Capture the cell that displays the provided text and extract its (x, y) central coordinate. 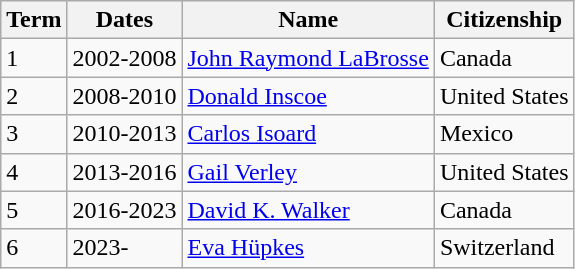
Switzerland (504, 248)
2 (34, 96)
2002-2008 (124, 58)
2010-2013 (124, 134)
5 (34, 210)
Mexico (504, 134)
David K. Walker (308, 210)
Citizenship (504, 20)
Carlos Isoard (308, 134)
6 (34, 248)
Gail Verley (308, 172)
1 (34, 58)
John Raymond LaBrosse (308, 58)
3 (34, 134)
2013-2016 (124, 172)
2008-2010 (124, 96)
2023- (124, 248)
Donald Inscoe (308, 96)
2016-2023 (124, 210)
Dates (124, 20)
Eva Hüpkes (308, 248)
Name (308, 20)
Term (34, 20)
4 (34, 172)
